Capture the cell that displays the provided text and extract its [x, y] central coordinate. 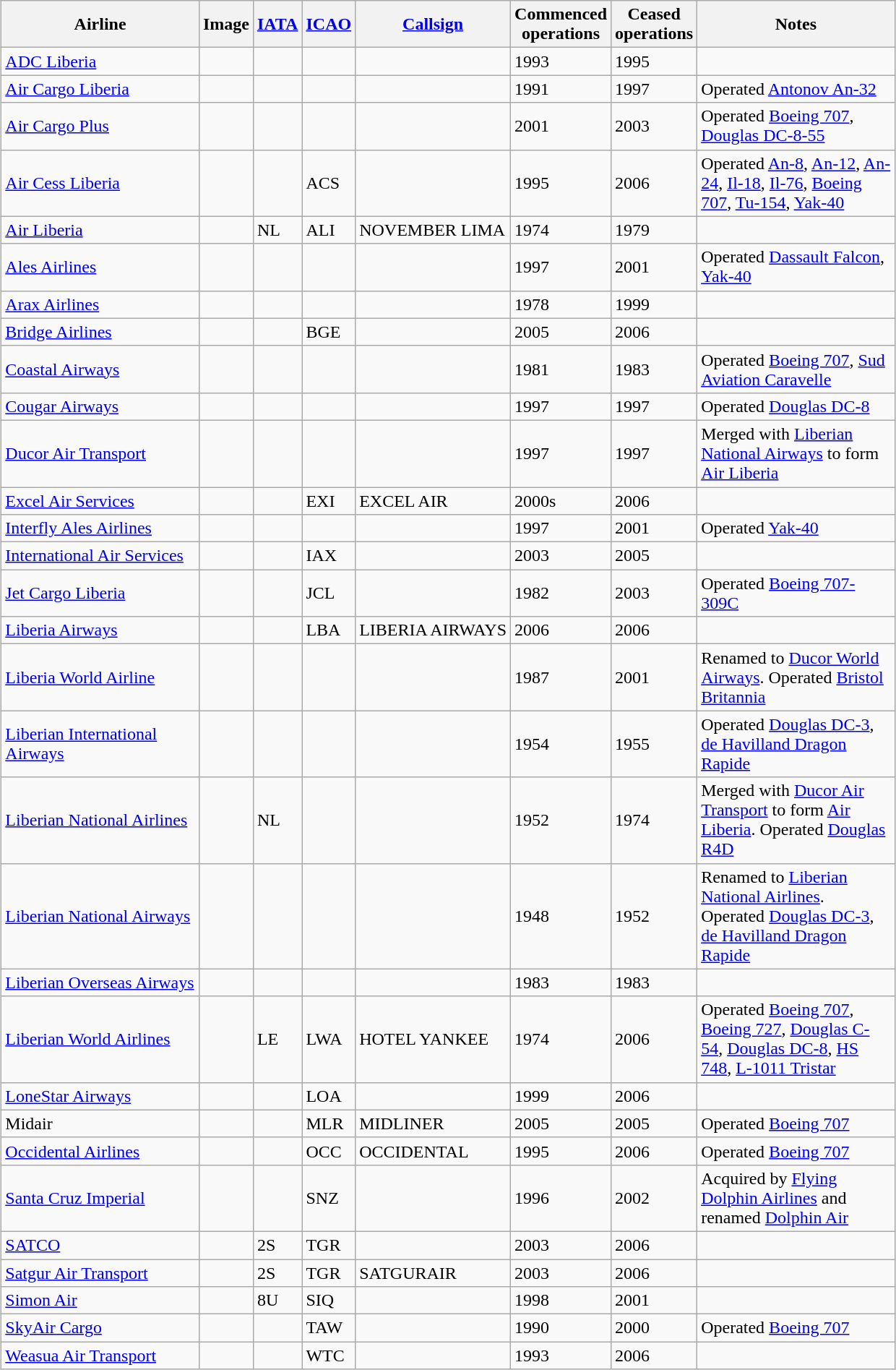
Operated Boeing 707-309C [796, 593]
2002 [655, 1198]
1982 [561, 593]
ADC Liberia [100, 61]
Notes [796, 25]
Operated Boeing 707, Boeing 727, Douglas C-54, Douglas DC-8, HS 748, L-1011 Tristar [796, 1040]
1996 [561, 1198]
Ceasedoperations [655, 25]
Merged with Liberian National Airways to form Air Liberia [796, 453]
Merged with Ducor Air Transport to form Air Liberia. Operated Douglas R4D [796, 820]
1978 [561, 304]
Excel Air Services [100, 501]
EXCEL AIR [434, 501]
LOA [329, 1096]
ICAO [329, 25]
1954 [561, 744]
8U [277, 1301]
Air Cess Liberia [100, 183]
Simon Air [100, 1301]
Operated Antonov An-32 [796, 89]
SkyAir Cargo [100, 1328]
Liberian Overseas Airways [100, 982]
International Air Services [100, 556]
LoneStar Airways [100, 1096]
Image [225, 25]
Operated Boeing 707, Douglas DC-8-55 [796, 126]
Liberia Airways [100, 630]
Callsign [434, 25]
Operated Yak-40 [796, 528]
WTC [329, 1356]
Operated Douglas DC-3, de Havilland Dragon Rapide [796, 744]
Santa Cruz Imperial [100, 1198]
Coastal Airways [100, 369]
MIDLINER [434, 1123]
Commencedoperations [561, 25]
SNZ [329, 1198]
LIBERIA AIRWAYS [434, 630]
Air Cargo Plus [100, 126]
Air Liberia [100, 230]
BGE [329, 332]
1979 [655, 230]
Arax Airlines [100, 304]
Ducor Air Transport [100, 453]
Satgur Air Transport [100, 1273]
1998 [561, 1301]
2000s [561, 501]
LWA [329, 1040]
1955 [655, 744]
Air Cargo Liberia [100, 89]
HOTEL YANKEE [434, 1040]
1987 [561, 677]
1990 [561, 1328]
Occidental Airlines [100, 1151]
MLR [329, 1123]
Operated Boeing 707, Sud Aviation Caravelle [796, 369]
Liberian National Airlines [100, 820]
Renamed to Liberian National Airlines. Operated Douglas DC-3, de Havilland Dragon Rapide [796, 916]
SIQ [329, 1301]
IATA [277, 25]
Weasua Air Transport [100, 1356]
Liberian National Airways [100, 916]
Ales Airlines [100, 267]
JCL [329, 593]
Bridge Airlines [100, 332]
EXI [329, 501]
Liberian World Airlines [100, 1040]
2000 [655, 1328]
Interfly Ales Airlines [100, 528]
IAX [329, 556]
Operated An-8, An-12, An-24, Il-18, Il-76, Boeing 707, Tu-154, Yak-40 [796, 183]
SATCO [100, 1245]
Airline [100, 25]
Operated Douglas DC-8 [796, 406]
Liberia World Airline [100, 677]
ACS [329, 183]
Jet Cargo Liberia [100, 593]
Liberian International Airways [100, 744]
NOVEMBER LIMA [434, 230]
LE [277, 1040]
Midair [100, 1123]
OCCIDENTAL [434, 1151]
SATGURAIR [434, 1273]
1948 [561, 916]
Acquired by Flying Dolphin Airlines and renamed Dolphin Air [796, 1198]
ALI [329, 230]
Operated Dassault Falcon, Yak-40 [796, 267]
Renamed to Ducor World Airways. Operated Bristol Britannia [796, 677]
1981 [561, 369]
TAW [329, 1328]
1991 [561, 89]
LBA [329, 630]
OCC [329, 1151]
Cougar Airways [100, 406]
